From the cell containing the given text, extract its center point as [X, Y] coordinate. 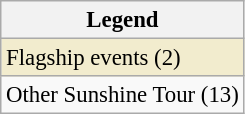
Flagship events (2) [122, 58]
Other Sunshine Tour (13) [122, 95]
Legend [122, 20]
